Provide the (x, y) coordinate of the cell's center where the given text is located.  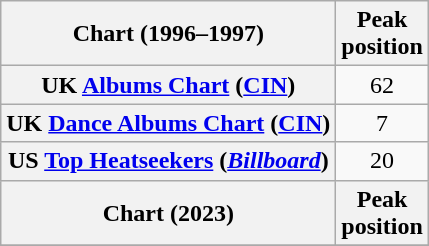
UK Dance Albums Chart (CIN) (168, 123)
US Top Heatseekers (Billboard) (168, 161)
62 (382, 85)
20 (382, 161)
Chart (1996–1997) (168, 34)
7 (382, 123)
Chart (2023) (168, 212)
UK Albums Chart (CIN) (168, 85)
